Return (X, Y) of the center of cell containing provided text 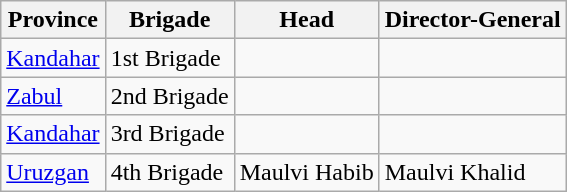
1st Brigade (170, 58)
4th Brigade (170, 172)
Brigade (170, 20)
Uruzgan (53, 172)
Head (306, 20)
Zabul (53, 96)
Province (53, 20)
2nd Brigade (170, 96)
Maulvi Khalid (472, 172)
Maulvi Habib (306, 172)
3rd Brigade (170, 134)
Director-General (472, 20)
